Provide the [X, Y] coordinate of the cell's center where the given text is located.  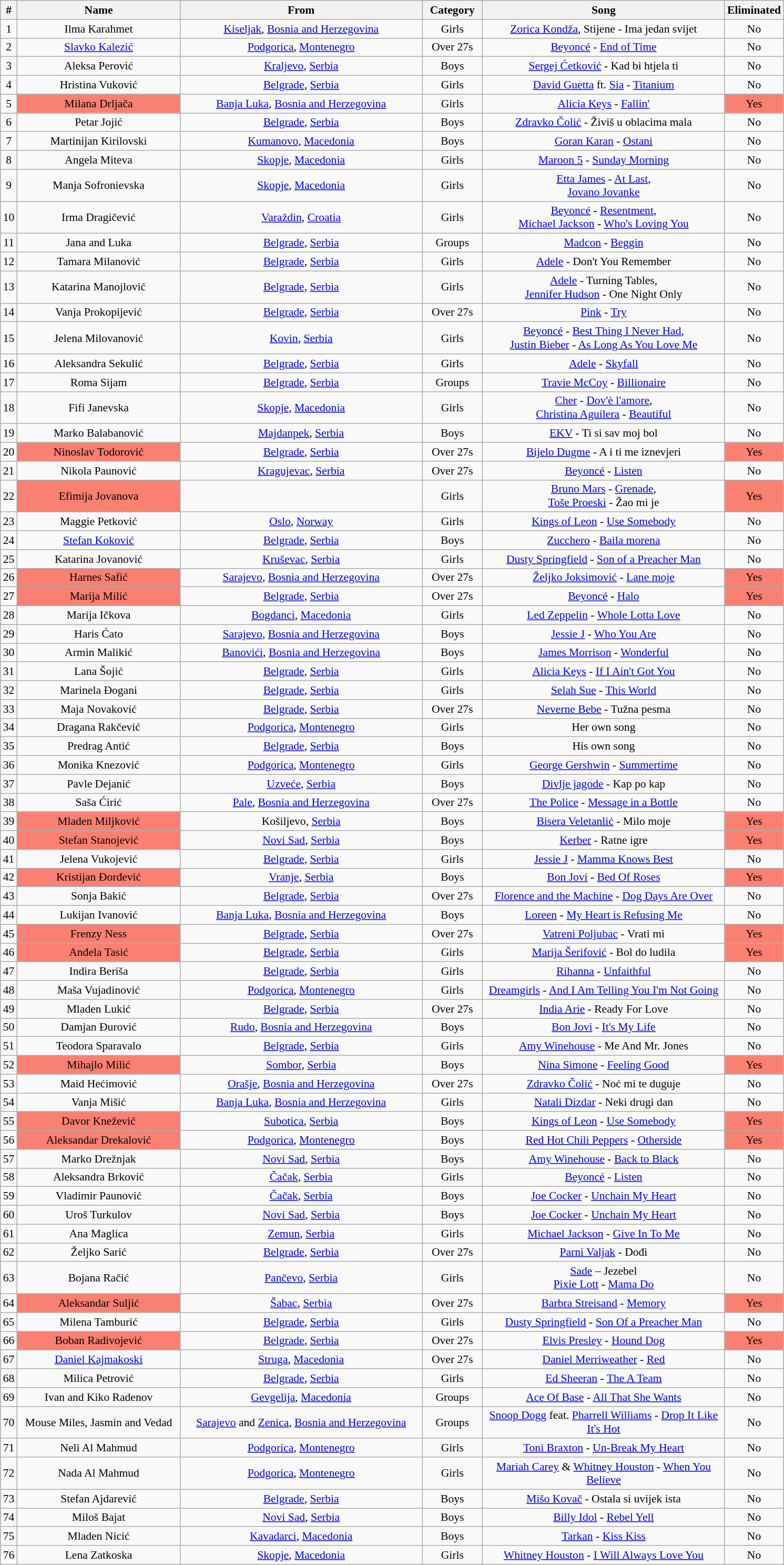
Kraljevo, Serbia [301, 66]
Snoop Dogg feat. Pharrell Williams - Drop It Like It's Hot [604, 1422]
Jelena Vukojević [98, 859]
Bogdanci, Macedonia [301, 615]
46 [9, 953]
7 [9, 142]
32 [9, 690]
38 [9, 803]
67 [9, 1360]
50 [9, 1027]
Oslo, Norway [301, 522]
Marija Ičkova [98, 615]
17 [9, 382]
3 [9, 66]
Vanja Prokopijević [98, 312]
Sombor, Serbia [301, 1065]
Anđela Tasić [98, 953]
Adele - Turning Tables,Jennifer Hudson - One Night Only [604, 287]
Gevgelija, Macedonia [301, 1397]
Orašje, Bosnia and Herzegovina [301, 1084]
Ed Sheeran - The A Team [604, 1378]
Travie McCoy - Billionaire [604, 382]
21 [9, 471]
Saša Ćirić [98, 803]
Miloš Bajat [98, 1518]
Eliminated [754, 10]
Vatreni Poljubac - Vrati mi [604, 934]
Stefan Stanojević [98, 840]
18 [9, 407]
26 [9, 578]
9 [9, 185]
Sergej Ćetković - Kad bi htjela ti [604, 66]
Košiljevo, Serbia [301, 822]
Pink - Try [604, 312]
Marko Balabanović [98, 433]
Kruševac, Serbia [301, 559]
Bon Jovi - Bed Of Roses [604, 877]
Barbra Streisand - Memory [604, 1304]
Aleksandra Brković [98, 1177]
Hristina Vuković [98, 85]
Aleksandra Sekulić [98, 364]
68 [9, 1378]
Marko Drežnjak [98, 1159]
From [301, 10]
Martinijan Kirilovski [98, 142]
Manja Sofronievska [98, 185]
34 [9, 728]
Kerber - Ratne igre [604, 840]
Željko Joksimović - Lane moje [604, 578]
Mišo Kovač - Ostala si uvijek ista [604, 1499]
Daniel Kajmakoski [98, 1360]
12 [9, 262]
Amy Winehouse - Back to Black [604, 1159]
37 [9, 784]
76 [9, 1555]
Neli Al Mahmud [98, 1448]
23 [9, 522]
Maša Vujadinović [98, 990]
Beyoncé - Resentment, Michael Jackson - Who's Loving You [604, 218]
Majdanpek, Serbia [301, 433]
Alicia Keys - Fallin' [604, 104]
Ivan and Kiko Radenov [98, 1397]
Mladen Miljković [98, 822]
Maggie Petković [98, 522]
43 [9, 896]
Uzveće, Serbia [301, 784]
Marija Milić [98, 597]
Bisera Veletanlić - Milo moje [604, 822]
Bruno Mars - Grenade,Toše Proeski - Žao mi je [604, 496]
42 [9, 877]
61 [9, 1234]
Mladen Lukić [98, 1009]
Aleksandar Drekalović [98, 1140]
Frenzy Ness [98, 934]
Kavadarci, Macedonia [301, 1537]
64 [9, 1304]
Pančevo, Serbia [301, 1278]
Monika Knezović [98, 765]
Alicia Keys - If I Ain't Got You [604, 672]
Pavle Dejanić [98, 784]
India Arie - Ready For Love [604, 1009]
Zdravko Čolić - Živiš u oblacima mala [604, 123]
58 [9, 1177]
39 [9, 822]
Maja Novaković [98, 709]
Kragujevac, Serbia [301, 471]
Dragana Rakčević [98, 728]
Whitney Houston - I Will Always Love You [604, 1555]
10 [9, 218]
29 [9, 634]
Vanja Mišić [98, 1103]
Zdravko Čolić - Noć mi te duguje [604, 1084]
33 [9, 709]
James Morrison - Wonderful [604, 653]
David Guetta ft. Sia - Titanium [604, 85]
Beyoncé - Halo [604, 597]
Rudo, Bosnia and Herzegovina [301, 1027]
Her own song [604, 728]
Tarkan - Kiss Kiss [604, 1537]
71 [9, 1448]
Nina Simone - Feeling Good [604, 1065]
Marinela Đogani [98, 690]
Pale, Bosnia and Herzegovina [301, 803]
47 [9, 972]
Etta James - At Last,Jovano Jovanke [604, 185]
Ninoslav Todorović [98, 452]
62 [9, 1253]
Šabac, Serbia [301, 1304]
59 [9, 1196]
Cher - Dov'è l'amore, Christina Aguilera - Beautiful [604, 407]
Jessie J - Who You Are [604, 634]
40 [9, 840]
Kumanovo, Macedonia [301, 142]
74 [9, 1518]
Vranje, Serbia [301, 877]
27 [9, 597]
Madcon - Beggin [604, 243]
2 [9, 47]
Lana Šojić [98, 672]
Maid Hećimović [98, 1084]
Predrag Antić [98, 746]
Bon Jovi - It's My Life [604, 1027]
EKV - Ti si sav moj bol [604, 433]
Category [452, 10]
Billy Idol - Rebel Yell [604, 1518]
Damjan Ðurović [98, 1027]
Teodora Sparavalo [98, 1046]
Red Hot Chili Peppers - Otherside [604, 1140]
Bojana Račić [98, 1278]
Adele - Don't You Remember [604, 262]
Stefan Ajdarević [98, 1499]
63 [9, 1278]
Led Zeppelin - Whole Lotta Love [604, 615]
Dusty Springfield - Son Of a Preacher Man [604, 1322]
Jessie J - Mamma Knows Best [604, 859]
Jana and Luka [98, 243]
Zemun, Serbia [301, 1234]
Ilma Karahmet [98, 29]
25 [9, 559]
35 [9, 746]
Sade – JezebelPixie Lott - Mama Do [604, 1278]
Beyoncé - Best Thing I Never Had,Justin Bieber - As Long As You Love Me [604, 338]
Beyoncé - End of Time [604, 47]
Lena Zatkoska [98, 1555]
Haris Ćato [98, 634]
69 [9, 1397]
Stefan Koković [98, 540]
Armin Malikić [98, 653]
Jelena Milovanović [98, 338]
Lukijan Ivanović [98, 915]
Amy Winehouse - Me And Mr. Jones [604, 1046]
Petar Jojić [98, 123]
Elvis Presley - Hound Dog [604, 1341]
Milena Tamburić [98, 1322]
Selah Sue - This World [604, 690]
Nada Al Mahmud [98, 1473]
Harnes Safić [98, 578]
5 [9, 104]
Ana Maglica [98, 1234]
Dreamgirls - And I Am Telling You I'm Not Going [604, 990]
Rihanna - Unfaithful [604, 972]
Efimija Jovanova [98, 496]
11 [9, 243]
24 [9, 540]
Goran Karan - Ostani [604, 142]
72 [9, 1473]
Ace Of Base - All That She Wants [604, 1397]
13 [9, 287]
54 [9, 1103]
53 [9, 1084]
51 [9, 1046]
Slavko Kalezić [98, 47]
Name [98, 10]
Daniel Merriweather - Red [604, 1360]
Struga, Macedonia [301, 1360]
Dusty Springfield - Son of a Preacher Man [604, 559]
22 [9, 496]
Parni Valjak - Dođi [604, 1253]
44 [9, 915]
Kovin, Serbia [301, 338]
Mihajlo Milić [98, 1065]
Song [604, 10]
Boban Radivojević [98, 1341]
Aleksandar Suljić [98, 1304]
4 [9, 85]
George Gershwin - Summertime [604, 765]
Milica Petrović [98, 1378]
Nikola Paunović [98, 471]
Natali Dizdar - Neki drugi dan [604, 1103]
41 [9, 859]
Roma Sijam [98, 382]
Zucchero - Baila morena [604, 540]
Adele - Skyfall [604, 364]
Divlje jagode - Kap po kap [604, 784]
28 [9, 615]
65 [9, 1322]
Katarina Jovanović [98, 559]
55 [9, 1122]
15 [9, 338]
16 [9, 364]
60 [9, 1215]
75 [9, 1537]
6 [9, 123]
70 [9, 1422]
Marija Šerifović - Bol do ludila [604, 953]
56 [9, 1140]
14 [9, 312]
30 [9, 653]
48 [9, 990]
20 [9, 452]
Fifi Janevska [98, 407]
Željko Sarić [98, 1253]
Mariah Carey & Whitney Houston - When You Believe [604, 1473]
Florence and the Machine - Dog Days Are Over [604, 896]
Aleksa Perović [98, 66]
Milana Drljača [98, 104]
49 [9, 1009]
66 [9, 1341]
Banovići, Bosnia and Herzegovina [301, 653]
8 [9, 160]
52 [9, 1065]
Angela Miteva [98, 160]
His own song [604, 746]
Tamara Milanović [98, 262]
Davor Knežević [98, 1122]
Zorica Kondža, Stijene - Ima jedan svijet [604, 29]
The Police - Message in a Bottle [604, 803]
Maroon 5 - Sunday Morning [604, 160]
Loreen - My Heart is Refusing Me [604, 915]
Mladen Nicić [98, 1537]
31 [9, 672]
36 [9, 765]
45 [9, 934]
Katarina Manojlović [98, 287]
Toni Braxton - Un-Break My Heart [604, 1448]
Bijelo Dugme - A i ti me iznevjeri [604, 452]
Kiseljak, Bosnia and Herzegovina [301, 29]
Mouse Miles, Jasmin and Vedad [98, 1422]
19 [9, 433]
# [9, 10]
Indira Beriša [98, 972]
Sonja Bakić [98, 896]
1 [9, 29]
Irma Dragičević [98, 218]
Vladimir Paunović [98, 1196]
Varaždin, Croatia [301, 218]
Kristijan Đorđević [98, 877]
Sarajevo and Zenica, Bosnia and Herzegovina [301, 1422]
Uroš Turkulov [98, 1215]
73 [9, 1499]
Neverne Bebe - Tužna pesma [604, 709]
Subotica, Serbia [301, 1122]
Michael Jackson - Give In To Me [604, 1234]
57 [9, 1159]
